Capture the cell that displays the provided text and extract its (X, Y) central coordinate. 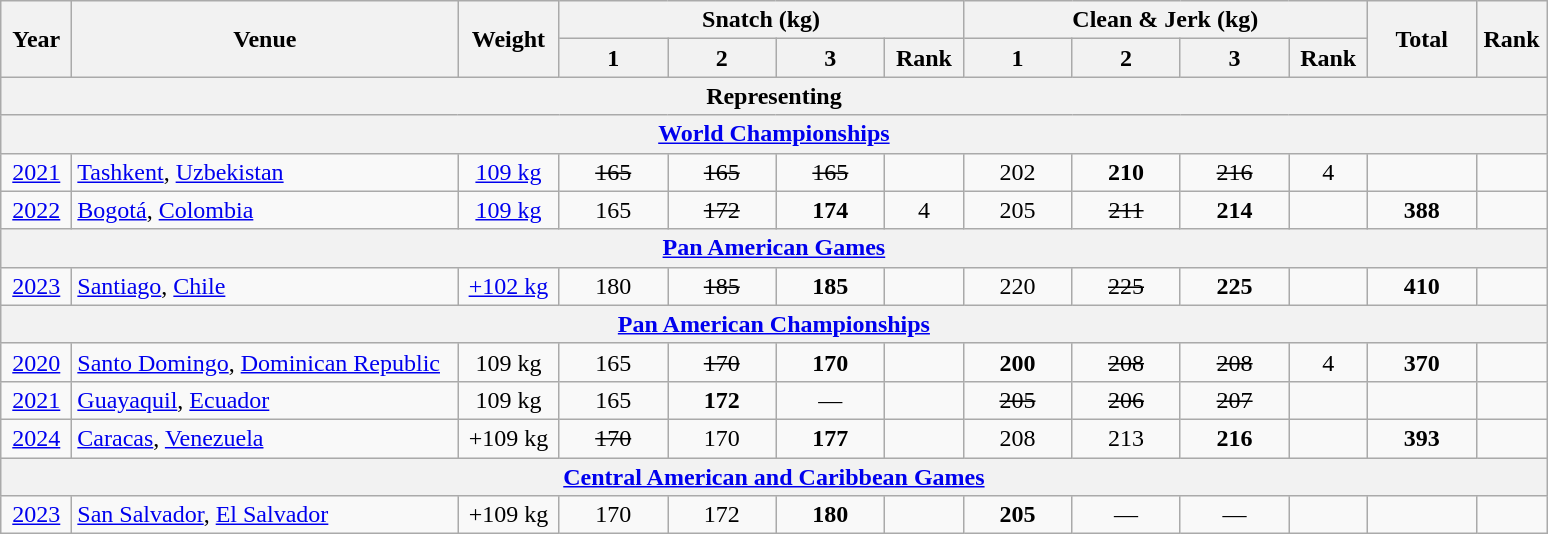
214 (1234, 210)
Bogotá, Colombia (265, 210)
Pan American Games (774, 248)
Santo Domingo, Dominican Republic (265, 362)
Weight (508, 39)
220 (1018, 286)
211 (1126, 210)
Snatch (kg) (761, 20)
410 (1422, 286)
+102 kg (508, 286)
2022 (36, 210)
San Salvador, El Salvador (265, 515)
177 (830, 438)
Santiago, Chile (265, 286)
Representing (774, 96)
207 (1234, 400)
2020 (36, 362)
2024 (36, 438)
Tashkent, Uzbekistan (265, 172)
Caracas, Venezuela (265, 438)
388 (1422, 210)
202 (1018, 172)
393 (1422, 438)
World Championships (774, 134)
Venue (265, 39)
Clean & Jerk (kg) (1165, 20)
Guayaquil, Ecuador (265, 400)
174 (830, 210)
210 (1126, 172)
200 (1018, 362)
Pan American Championships (774, 324)
370 (1422, 362)
Year (36, 39)
213 (1126, 438)
Total (1422, 39)
Central American and Caribbean Games (774, 477)
206 (1126, 400)
